Capture the cell that displays the provided text and extract its (X, Y) central coordinate. 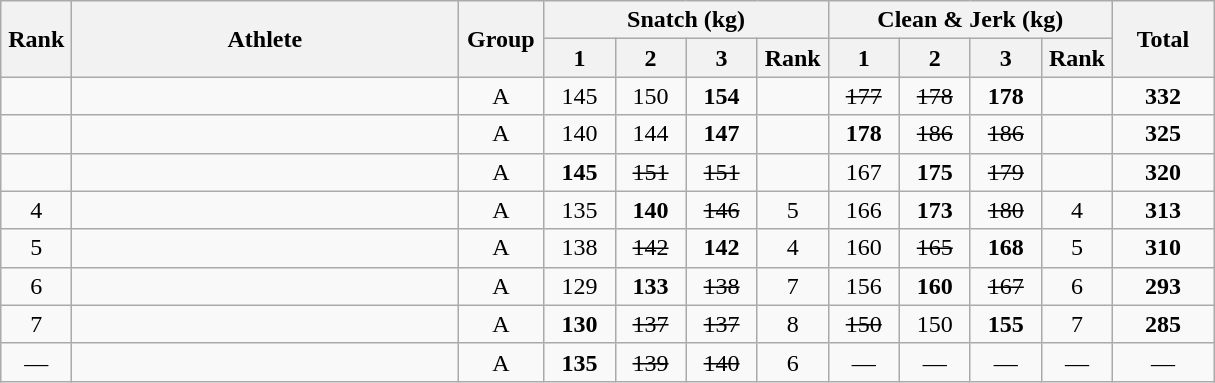
146 (722, 210)
285 (1162, 324)
177 (864, 96)
173 (934, 210)
168 (1006, 248)
Group (501, 39)
8 (792, 324)
332 (1162, 96)
166 (864, 210)
180 (1006, 210)
155 (1006, 324)
175 (934, 172)
147 (722, 134)
310 (1162, 248)
129 (580, 286)
325 (1162, 134)
165 (934, 248)
144 (650, 134)
320 (1162, 172)
139 (650, 362)
313 (1162, 210)
293 (1162, 286)
Total (1162, 39)
Snatch (kg) (686, 20)
130 (580, 324)
Athlete (265, 39)
156 (864, 286)
133 (650, 286)
179 (1006, 172)
Clean & Jerk (kg) (970, 20)
154 (722, 96)
